Pinpoint the cell where the given text exists, returning its [X, Y] midpoint coordinate. 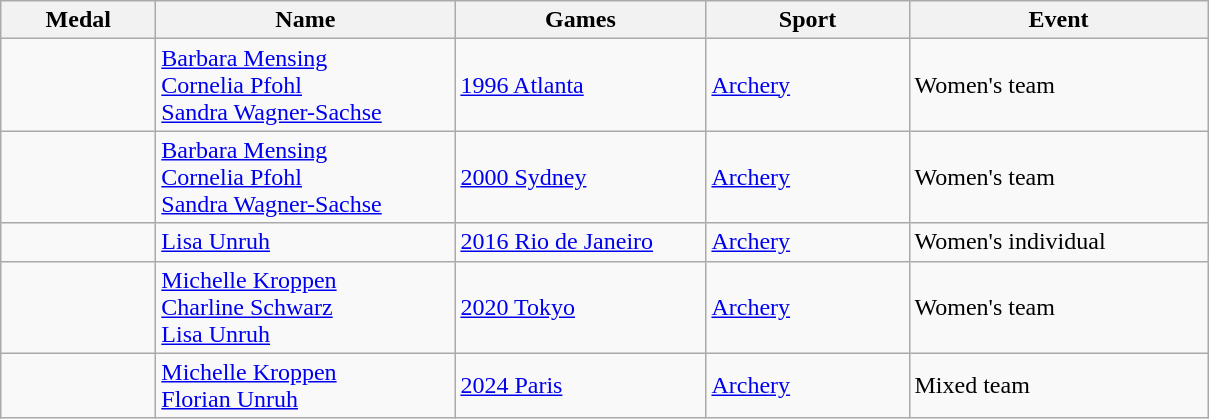
Event [1058, 20]
2000 Sydney [580, 177]
Name [306, 20]
2016 Rio de Janeiro [580, 242]
Mixed team [1058, 386]
Medal [78, 20]
Games [580, 20]
Michelle KroppenFlorian Unruh [306, 386]
Michelle KroppenCharline SchwarzLisa Unruh [306, 307]
Women's individual [1058, 242]
Lisa Unruh [306, 242]
1996 Atlanta [580, 85]
2024 Paris [580, 386]
2020 Tokyo [580, 307]
Sport [808, 20]
